Locate the cell with the specified text and output its [x, y] center coordinate. 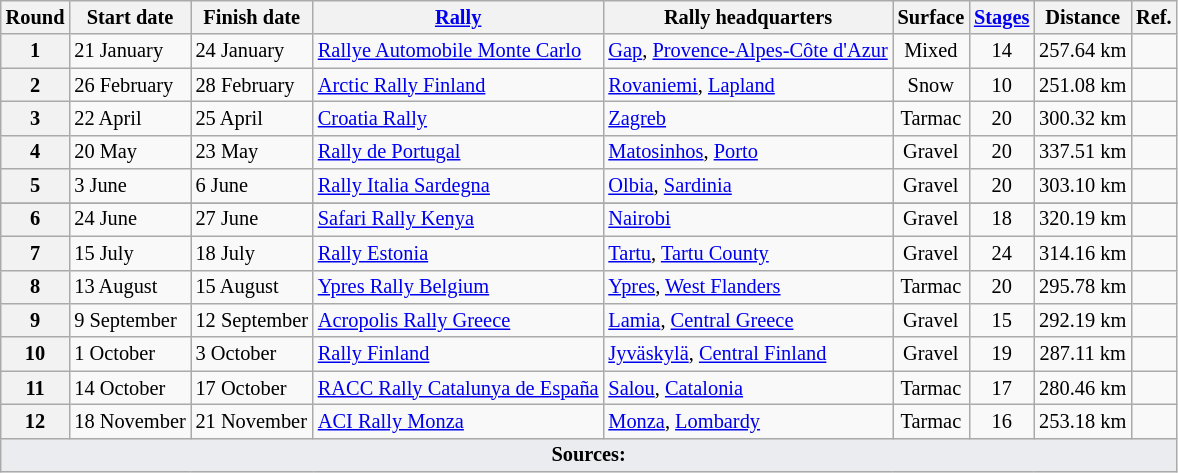
13 August [130, 287]
28 February [252, 85]
20 May [130, 152]
Ypres Rally Belgium [458, 287]
5 [36, 186]
9 [36, 320]
15 August [252, 287]
23 May [252, 152]
Zagreb [748, 118]
Ypres, West Flanders [748, 287]
Rally Finland [458, 354]
7 [36, 253]
280.46 km [1082, 388]
320.19 km [1082, 219]
Croatia Rally [458, 118]
15 [1002, 320]
Nairobi [748, 219]
Acropolis Rally Greece [458, 320]
6 June [252, 186]
Jyväskylä, Central Finland [748, 354]
Rovaniemi, Lapland [748, 85]
Ref. [1154, 17]
Salou, Catalonia [748, 388]
4 [36, 152]
300.32 km [1082, 118]
Rally de Portugal [458, 152]
Gap, Provence-Alpes-Côte d'Azur [748, 51]
12 [36, 421]
Tartu, Tartu County [748, 253]
Rallye Automobile Monte Carlo [458, 51]
Snow [931, 85]
337.51 km [1082, 152]
24 June [130, 219]
21 November [252, 421]
24 [1002, 253]
Mixed [931, 51]
3 [36, 118]
24 January [252, 51]
14 October [130, 388]
21 January [130, 51]
287.11 km [1082, 354]
25 April [252, 118]
RACC Rally Catalunya de España [458, 388]
3 October [252, 354]
17 October [252, 388]
1 [36, 51]
314.16 km [1082, 253]
253.18 km [1082, 421]
18 November [130, 421]
19 [1002, 354]
1 October [130, 354]
17 [1002, 388]
303.10 km [1082, 186]
12 September [252, 320]
Round [36, 17]
Rally Italia Sardegna [458, 186]
11 [36, 388]
6 [36, 219]
Rally Estonia [458, 253]
Lamia, Central Greece [748, 320]
Matosinhos, Porto [748, 152]
3 June [130, 186]
27 June [252, 219]
22 April [130, 118]
Distance [1082, 17]
18 July [252, 253]
251.08 km [1082, 85]
16 [1002, 421]
26 February [130, 85]
257.64 km [1082, 51]
14 [1002, 51]
Rally headquarters [748, 17]
Stages [1002, 17]
295.78 km [1082, 287]
Rally [458, 17]
9 September [130, 320]
Safari Rally Kenya [458, 219]
8 [36, 287]
Surface [931, 17]
Arctic Rally Finland [458, 85]
Monza, Lombardy [748, 421]
292.19 km [1082, 320]
15 July [130, 253]
Sources: [589, 455]
Start date [130, 17]
Olbia, Sardinia [748, 186]
18 [1002, 219]
ACI Rally Monza [458, 421]
2 [36, 85]
Finish date [252, 17]
